Search for the cell housing the specified text and yield its (X, Y) center coordinate. 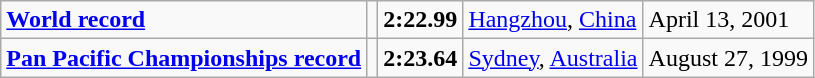
2:23.64 (420, 58)
April 13, 2001 (728, 20)
Pan Pacific Championships record (184, 58)
World record (184, 20)
August 27, 1999 (728, 58)
2:22.99 (420, 20)
Sydney, Australia (553, 58)
Hangzhou, China (553, 20)
